From the cell containing the given text, extract its center point as (x, y) coordinate. 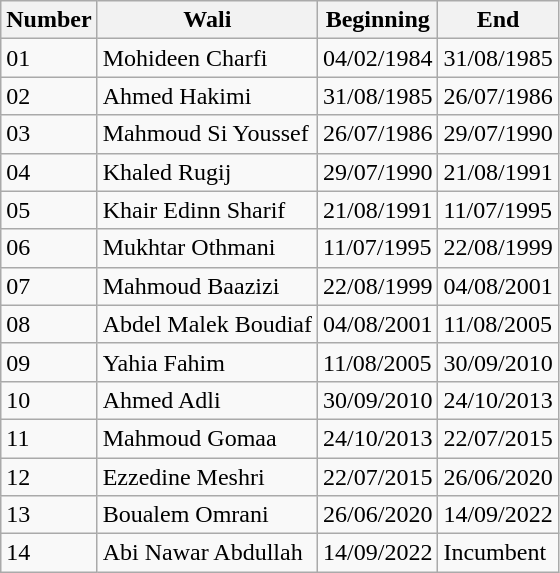
14 (49, 553)
Mohideen Charfi (207, 58)
05 (49, 210)
Boualem Omrani (207, 515)
04 (49, 172)
Abdel Malek Boudiaf (207, 324)
Ahmed Hakimi (207, 96)
06 (49, 248)
07 (49, 286)
Yahia Fahim (207, 362)
Mahmoud Gomaa (207, 438)
Khaled Rugij (207, 172)
Ahmed Adli (207, 400)
Number (49, 20)
11 (49, 438)
Abi Nawar Abdullah (207, 553)
Mahmoud Si Youssef (207, 134)
Mukhtar Othmani (207, 248)
End (498, 20)
01 (49, 58)
04/02/1984 (378, 58)
10 (49, 400)
Wali (207, 20)
Khair Edinn Sharif (207, 210)
12 (49, 477)
09 (49, 362)
Mahmoud Baazizi (207, 286)
Beginning (378, 20)
Ezzedine Meshri (207, 477)
03 (49, 134)
02 (49, 96)
Incumbent (498, 553)
13 (49, 515)
08 (49, 324)
